Locate the cell with the specified text and output its (x, y) center coordinate. 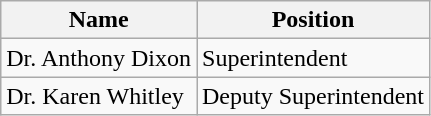
Name (99, 20)
Position (312, 20)
Deputy Superintendent (312, 96)
Dr. Karen Whitley (99, 96)
Superintendent (312, 58)
Dr. Anthony Dixon (99, 58)
